Scan for the cell matching the given text and deliver its (x, y) coordinate at center. 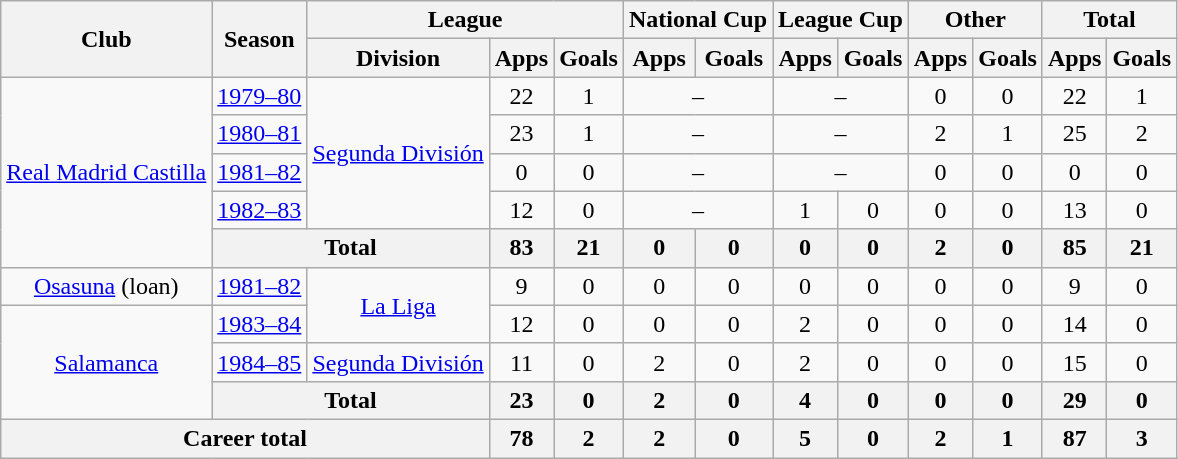
1979–80 (260, 96)
15 (1074, 362)
14 (1074, 324)
87 (1074, 438)
League Cup (841, 20)
83 (521, 248)
League (466, 20)
Career total (245, 438)
Salamanca (106, 362)
1980–81 (260, 134)
11 (521, 362)
4 (806, 400)
1982–83 (260, 210)
Osasuna (loan) (106, 286)
Real Madrid Castilla (106, 172)
5 (806, 438)
Other (975, 20)
25 (1074, 134)
La Liga (398, 305)
3 (1142, 438)
13 (1074, 210)
Division (398, 58)
National Cup (698, 20)
29 (1074, 400)
Season (260, 39)
85 (1074, 248)
1983–84 (260, 324)
Club (106, 39)
78 (521, 438)
1984–85 (260, 362)
